Pinpoint the cell where the given text exists, returning its (x, y) midpoint coordinate. 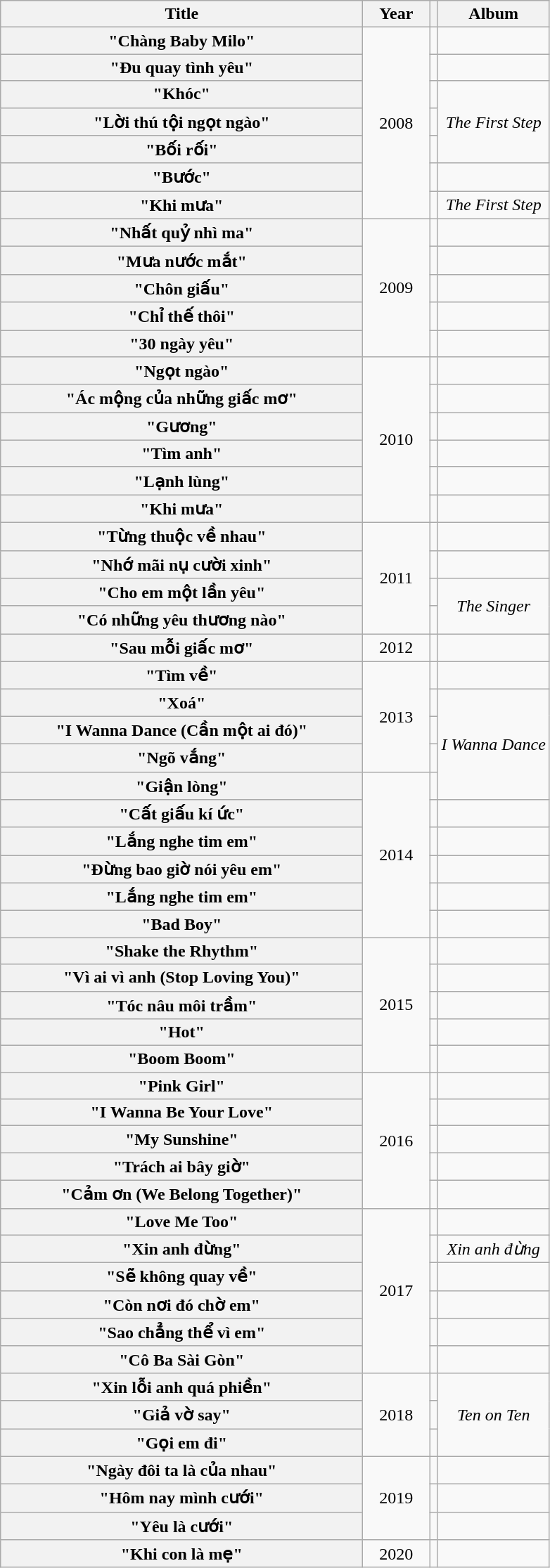
"Gọi em đi" (181, 1442)
"Đu quay tình yêu" (181, 67)
2013 (397, 717)
Year (397, 14)
"Ngọt ngào" (181, 371)
Album (494, 14)
2018 (397, 1414)
"Lời thú tội ngọt ngào" (181, 122)
"Xin lỗi anh quá phiền" (181, 1387)
"Giả vờ say" (181, 1415)
"Ngày đôi ta là của nhau" (181, 1470)
"Tìm về" (181, 675)
"Xoá" (181, 703)
"I Wanna Be Your Love" (181, 1113)
"Boom Boom" (181, 1059)
"Tóc nâu môi trầm" (181, 1005)
"Shake the Rhythm" (181, 951)
"Chàng Baby Milo" (181, 41)
The Singer (494, 606)
2015 (397, 1005)
"Sau mỗi giấc mơ" (181, 648)
"Bối rối" (181, 150)
"Pink Girl" (181, 1086)
"Khóc" (181, 94)
2012 (397, 648)
"Xin anh đừng" (181, 1249)
I Wanna Dance (494, 745)
Ten on Ten (494, 1414)
"Khi con là mẹ" (181, 1554)
"Trách ai bây giờ" (181, 1167)
"Bad Boy" (181, 924)
"Có những yêu thương nào" (181, 620)
2020 (397, 1554)
"Cất giấu kí ức" (181, 814)
"Còn nơi đó chờ em" (181, 1304)
"Chỉ thế thôi" (181, 316)
Xin anh đừng (494, 1249)
2017 (397, 1290)
2014 (397, 855)
Title (181, 14)
"Yêu là cưới" (181, 1526)
2010 (397, 440)
"Vì ai vì anh (Stop Loving You)" (181, 978)
"Cảm ơn (We Belong Together)" (181, 1194)
"Sao chẳng thể vì em" (181, 1333)
2008 (397, 123)
"Cô Ba Sài Gòn" (181, 1359)
2009 (397, 287)
"Chôn giấu" (181, 288)
"I Wanna Dance (Cần một ai đó)" (181, 730)
"Gương" (181, 427)
"Tìm anh" (181, 453)
"Nhất quỷ nhì ma" (181, 233)
"Giận lòng" (181, 786)
"Hôm nay mình cưới" (181, 1498)
2019 (397, 1498)
"Từng thuộc về nhau" (181, 536)
"My Sunshine" (181, 1139)
"30 ngày yêu" (181, 344)
"Ác mộng của những giấc mơ" (181, 399)
"Ngõ vắng" (181, 758)
"Hot" (181, 1032)
2016 (397, 1140)
"Love Me Too" (181, 1222)
"Mưa nước mắt" (181, 261)
"Nhớ mãi nụ cười xinh" (181, 564)
2011 (397, 578)
"Đừng bao giờ nói yêu em" (181, 869)
"Sẽ không quay về" (181, 1277)
"Lạnh lùng" (181, 481)
"Cho em một lần yêu" (181, 592)
"Bước" (181, 177)
